Determine the [x, y] coordinate at the center of the cell enclosing the given text.  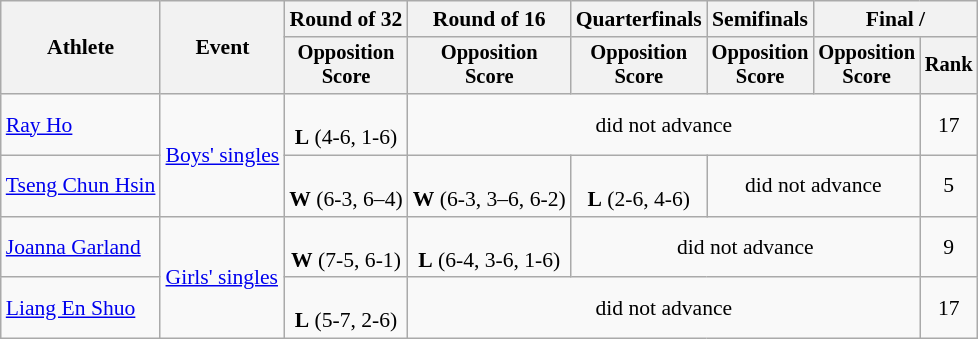
L (2-6, 4-6) [639, 186]
Ray Ho [81, 124]
Rank [949, 66]
Boys' singles [222, 155]
Athlete [81, 48]
Tseng Chun Hsin [81, 186]
9 [949, 248]
L (4-6, 1-6) [346, 124]
Joanna Garland [81, 248]
Liang En Shuo [81, 308]
L (6-4, 3-6, 1-6) [490, 248]
Quarterfinals [639, 19]
L (5-7, 2-6) [346, 308]
Round of 16 [490, 19]
W (7-5, 6-1) [346, 248]
W (6-3, 3–6, 6-2) [490, 186]
Girls' singles [222, 278]
Event [222, 48]
W (6-3, 6–4) [346, 186]
5 [949, 186]
Semifinals [760, 19]
Round of 32 [346, 19]
Final / [895, 19]
